Locate the cell with the specified text and output its [x, y] center coordinate. 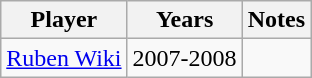
Years [184, 20]
Notes [276, 20]
Ruben Wiki [64, 58]
2007-2008 [184, 58]
Player [64, 20]
